Determine the [X, Y] coordinate at the center of the cell enclosing the given text.  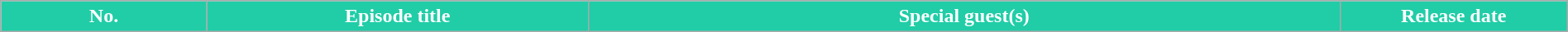
Special guest(s) [964, 16]
Episode title [397, 16]
Release date [1454, 16]
No. [104, 16]
